Return the (x, y) coordinate for the center point of the cell that contains the specified text.  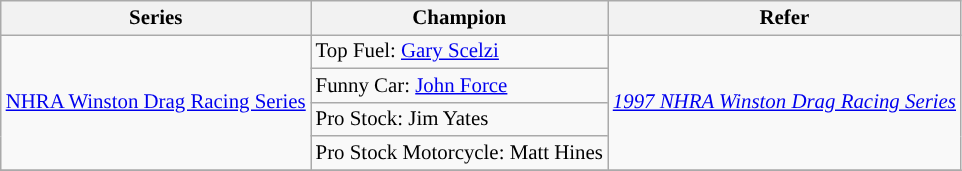
Series (156, 18)
Pro Stock: Jim Yates (460, 119)
Refer (784, 18)
Pro Stock Motorcycle: Matt Hines (460, 153)
Top Fuel: Gary Scelzi (460, 51)
1997 NHRA Winston Drag Racing Series (784, 102)
Funny Car: John Force (460, 85)
NHRA Winston Drag Racing Series (156, 102)
Champion (460, 18)
